Locate the cell with the specified text and output its (x, y) center coordinate. 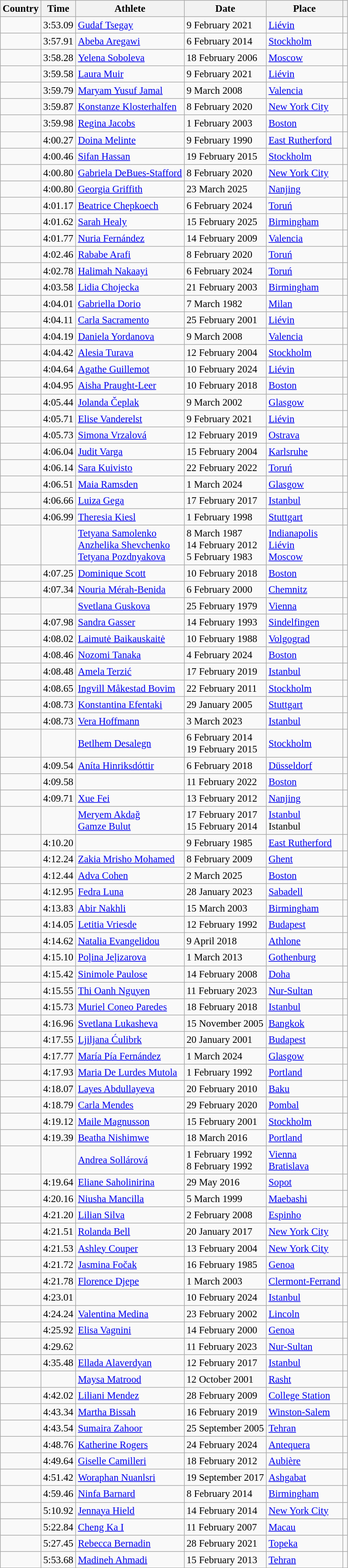
4:05.71 (59, 419)
4:05.73 (59, 435)
Sifan Hassan (130, 156)
Ashley Couper (130, 1248)
3:59.79 (59, 91)
9 March 2002 (225, 402)
Sumaira Zahoor (130, 1428)
6 February 2018 (225, 765)
4:01.77 (59, 238)
Ostrava (305, 435)
3:59.87 (59, 107)
Sopot (305, 1182)
Indianapolis Liévin Moscow (305, 545)
Pombal (305, 1105)
Laimutė Baikauskaitė (130, 639)
17 February 2017 15 February 2014 (225, 821)
Natalia Evangelidou (130, 941)
28 February 2009 (225, 1396)
4:05.44 (59, 402)
Svetlana Guskova (130, 606)
Vienna Bratislava (305, 1160)
4:04.11 (59, 320)
15 February 2001 (225, 1122)
Nozomi Tanaka (130, 656)
6 February 201419 February 2015 (225, 743)
3:57.91 (59, 41)
9 February 1985 (225, 843)
18 February 2006 (225, 58)
4:43.34 (59, 1412)
11 February 2022 (225, 782)
3 March 2023 (225, 721)
Cheng Ka I (130, 1527)
12 February 2017 (225, 1363)
Alesia Turava (130, 353)
Ljiljana Ćulibrk (130, 1040)
Fedra Luna (130, 892)
7 March 1982 (225, 304)
4:06.99 (59, 517)
Vera Hoffmann (130, 721)
Theresia Kiesl (130, 517)
Antequera (305, 1445)
Baku (305, 1089)
16 February 1985 (225, 1264)
4:06.14 (59, 468)
Georgia Griffith (130, 189)
4:15.73 (59, 1007)
1 February 2003 (225, 123)
4:15.42 (59, 974)
23 March 2025 (225, 189)
14 February 2000 (225, 1330)
28 February 2021 (225, 1543)
25 September 2005 (225, 1428)
Poļina Jeļizarova (130, 958)
Bangkok (305, 1023)
María Pía Fernández (130, 1056)
4:24.24 (59, 1314)
17 February 2019 (225, 672)
29 February 2020 (225, 1105)
Laura Muir (130, 74)
4:08.02 (59, 639)
19 September 2017 (225, 1478)
14 February 1993 (225, 622)
22 February 2022 (225, 468)
3:53.09 (59, 25)
Muriel Coneo Paredes (130, 1007)
18 March 2016 (225, 1138)
29 January 2005 (225, 704)
4:19.64 (59, 1182)
8 March 1987 14 February 2012 5 February 1983 (225, 545)
Layes Abdullayeva (130, 1089)
Aisha Praught-Leer (130, 386)
25 February 2001 (225, 320)
Volgograd (305, 639)
21 February 2003 (225, 287)
4:04.64 (59, 369)
Elise Vanderelst (130, 419)
Düsseldorf (305, 765)
Winston-Salem (305, 1412)
8 February 2014 (225, 1494)
4:00.27 (59, 140)
15 February 2004 (225, 451)
14 February 2009 (225, 238)
Sarah Healy (130, 222)
6 February 2000 (225, 590)
4:12.44 (59, 876)
5 March 1999 (225, 1199)
4:19.12 (59, 1122)
Ellada Alaverdyan (130, 1363)
12 February 1992 (225, 925)
4:48.76 (59, 1445)
4:15.55 (59, 991)
Zakia Mrisho Mohamed (130, 859)
5:27.45 (59, 1543)
4:02.46 (59, 255)
Rebecca Bernadin (130, 1543)
1 March 2003 (225, 1281)
4:21.51 (59, 1232)
Gabriela DeBues-Stafford (130, 173)
4:21.53 (59, 1248)
4:17.93 (59, 1073)
4:14.62 (59, 941)
4:07.25 (59, 574)
2 February 2008 (225, 1216)
8 February 2009 (225, 859)
4:25.92 (59, 1330)
18 February 2018 (225, 1007)
Jolanda Čeplak (130, 402)
Maria De Lurdes Mutola (130, 1073)
4:12.95 (59, 892)
12 February 2004 (225, 353)
Thi Oanh Nguyen (130, 991)
24 February 2024 (225, 1445)
4:08.48 (59, 672)
Tetyana Samolenko Anzhelika Shevchenko Tetyana Pozdnyakova (130, 545)
1 February 1992 (225, 1073)
2 March 2025 (225, 876)
6 February 2014 (225, 41)
4:04.95 (59, 386)
25 February 1979 (225, 606)
Carla Mendes (130, 1105)
1 February 1998 (225, 517)
Luiza Gega (130, 501)
Eliane Saholinirina (130, 1182)
Maebashi (305, 1199)
Giselle Camilleri (130, 1461)
4:09.58 (59, 782)
Rolanda Bell (130, 1232)
Svetlana Lukasheva (130, 1023)
10 February 1988 (225, 639)
Betlhem Desalegn (130, 743)
Moscow (305, 58)
16 February 2019 (225, 1412)
Adva Cohen (130, 876)
Jennaya Hield (130, 1510)
Chemnitz (305, 590)
4:21.72 (59, 1264)
5:53.68 (59, 1560)
4:21.20 (59, 1216)
Istanbul Istanbul (305, 821)
9 April 2018 (225, 941)
Madineh Ahmadi (130, 1560)
Espinho (305, 1216)
Martha Bissah (130, 1412)
Carla Sacramento (130, 320)
Konstanze Klosterhalfen (130, 107)
Ghent (305, 859)
Liliani Mendez (130, 1396)
19 February 2015 (225, 156)
Place (305, 9)
23 February 2002 (225, 1314)
Abeba Aregawi (130, 41)
18 February 2012 (225, 1461)
4:35.48 (59, 1363)
4:12.24 (59, 859)
13 February 2004 (225, 1248)
4:18.07 (59, 1089)
Milan (305, 304)
Gothenburg (305, 958)
4:18.79 (59, 1105)
Maile Magnusson (130, 1122)
11 February 2007 (225, 1527)
Sabadell (305, 892)
20 January 2017 (225, 1232)
Ingvill Måkestad Bovim (130, 688)
4:06.51 (59, 484)
Sandra Gasser (130, 622)
4 February 2024 (225, 656)
4:29.62 (59, 1346)
Athlone (305, 941)
4:21.78 (59, 1281)
4:03.58 (59, 287)
Niusha Mancilla (130, 1199)
3:59.98 (59, 123)
22 February 2011 (225, 688)
1 March 2013 (225, 958)
Yelena Soboleva (130, 58)
4:14.05 (59, 925)
Aníta Hinriksdóttir (130, 765)
20 January 2001 (225, 1040)
Macau (305, 1527)
Daniela Yordanova (130, 337)
5:22.84 (59, 1527)
12 October 2001 (225, 1379)
4:19.39 (59, 1138)
Lincoln (305, 1314)
Florence Djepe (130, 1281)
4:04.19 (59, 337)
4:07.34 (59, 590)
Abir Nakhli (130, 909)
4:09.54 (59, 765)
4:01.17 (59, 205)
Halimah Nakaayi (130, 271)
4:01.62 (59, 222)
Topeka (305, 1543)
Sindelfingen (305, 622)
Athlete (130, 9)
4:07.98 (59, 622)
Beatrice Chepkoech (130, 205)
College Station (305, 1396)
Dominique Scott (130, 574)
15 February 2025 (225, 222)
Karlsruhe (305, 451)
14 February 2014 (225, 1510)
Rababe Arafi (130, 255)
4:06.04 (59, 451)
Clermont-Ferrand (305, 1281)
Maia Ramsden (130, 484)
Date (225, 9)
9 February 1990 (225, 140)
4:51.42 (59, 1478)
4:06.66 (59, 501)
Konstantina Efentaki (130, 704)
Beatha Nishimwe (130, 1138)
4:42.02 (59, 1396)
3:58.28 (59, 58)
Doina Melinte (130, 140)
4:20.16 (59, 1199)
Maryam Yusuf Jamal (130, 91)
Sinimole Paulose (130, 974)
Amela Terzić (130, 672)
Sara Kuivisto (130, 468)
Jasmina Fočak (130, 1264)
Doha (305, 974)
29 May 2016 (225, 1182)
28 January 2023 (225, 892)
4:49.64 (59, 1461)
4:16.96 (59, 1023)
4:17.77 (59, 1056)
4:10.20 (59, 843)
Katherine Rogers (130, 1445)
Judit Varga (130, 451)
4:09.71 (59, 798)
14 February 2008 (225, 974)
Aubière (305, 1461)
15 March 2003 (225, 909)
17 February 2017 (225, 501)
Lidia Chojecka (130, 287)
Agathe Guillemot (130, 369)
Letitia Vriesde (130, 925)
Nouria Mérah-Benida (130, 590)
12 February 2019 (225, 435)
15 February 2013 (225, 1560)
15 November 2005 (225, 1023)
4:04.01 (59, 304)
20 February 2010 (225, 1089)
Gabriella Dorio (130, 304)
Lilian Silva (130, 1216)
4:17.55 (59, 1040)
Regina Jacobs (130, 123)
Woraphan Nuanlsri (130, 1478)
Rasht (305, 1379)
Xue Fei (130, 798)
4:04.42 (59, 353)
4:08.46 (59, 656)
Vienna (305, 606)
4:15.10 (59, 958)
4:02.78 (59, 271)
5:10.92 (59, 1510)
13 February 2012 (225, 798)
Country (21, 9)
Valentina Medina (130, 1314)
4:23.01 (59, 1297)
Maysa Matrood (130, 1379)
Andrea Sollárová (130, 1160)
Nuria Fernández (130, 238)
3:59.58 (59, 74)
4:59.46 (59, 1494)
1 February 1992 8 February 1992 (225, 1160)
4:08.65 (59, 688)
Ninfa Barnard (130, 1494)
4:00.46 (59, 156)
Ashgabat (305, 1478)
Meryem Akdağ Gamze Bulut (130, 821)
Time (59, 9)
Simona Vrzalová (130, 435)
Gudaf Tsegay (130, 25)
4:13.83 (59, 909)
Elisa Vagnini (130, 1330)
4:43.54 (59, 1428)
